Scan for the cell matching the given text and deliver its (x, y) coordinate at center. 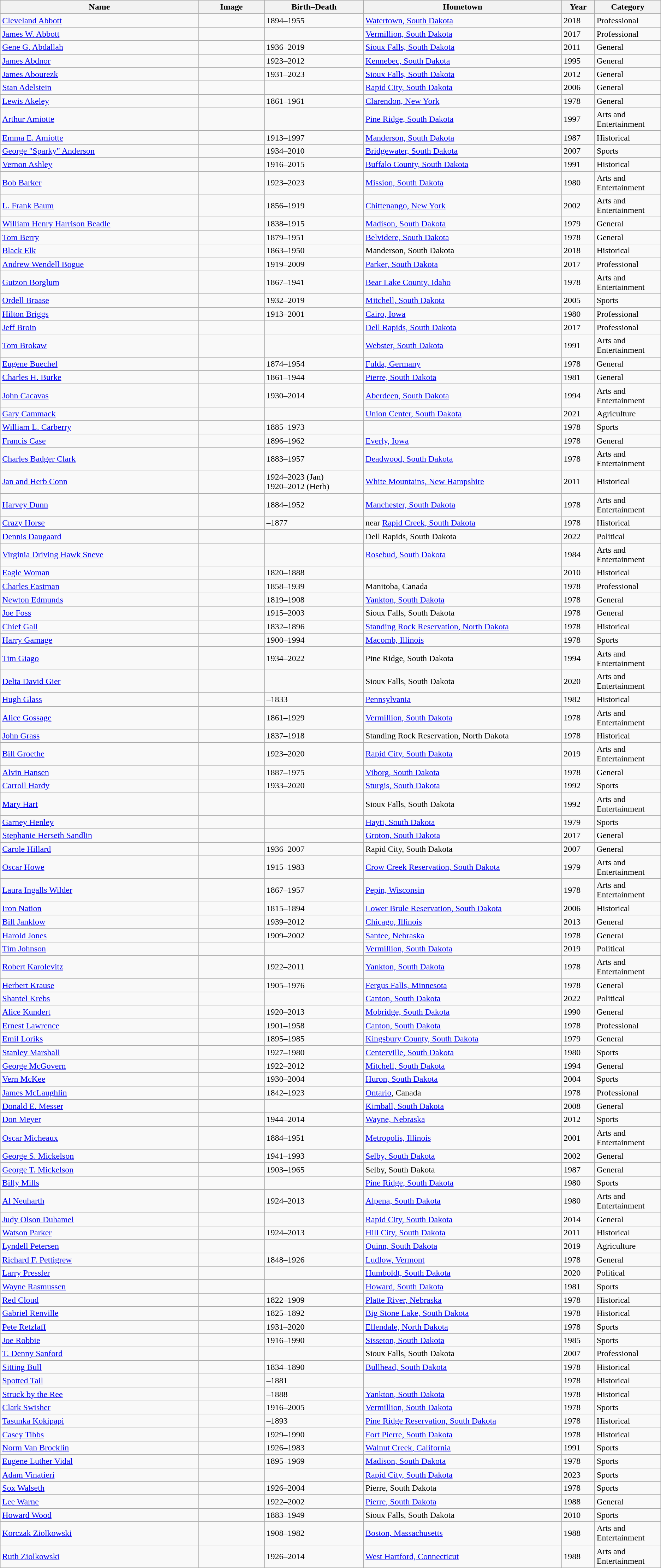
Charles Badger Clark (100, 459)
1837–1918 (314, 736)
1874–1954 (314, 364)
–1881 (314, 1380)
Sitting Bull (100, 1367)
Gutzon Borglum (100, 283)
1883–1949 (314, 1515)
Mary Hart (100, 804)
Kingsbury County, South Dakota (463, 1039)
Chicago, Illinois (463, 922)
Robert Karolevitz (100, 967)
James McLaughlin (100, 1093)
Pennsylvania (463, 699)
Stanley Marshall (100, 1052)
Lewis Akeley (100, 101)
1922–2012 (314, 1066)
Buffalo County, South Dakota (463, 164)
Groton, South Dakota (463, 836)
1879–1951 (314, 237)
1913–2001 (314, 314)
–1833 (314, 699)
Wayne Rasmussen (100, 1287)
Year (578, 7)
Jeff Broin (100, 327)
Manitoba, Canada (463, 586)
Emil Loriks (100, 1039)
Bob Barker (100, 182)
Santee, Nebraska (463, 935)
Walnut Creek, California (463, 1448)
2005 (578, 301)
Watertown, South Dakota (463, 20)
Parker, South Dakota (463, 264)
Belvidere, South Dakota (463, 237)
Bill Groethe (100, 754)
Quinn, South Dakota (463, 1246)
Bear Lake County, Idaho (463, 283)
Huron, South Dakota (463, 1079)
Deadwood, South Dakota (463, 459)
1922–2011 (314, 967)
John Grass (100, 736)
Tim Giago (100, 658)
Judy Olson Duhamel (100, 1219)
Richard F. Pettigrew (100, 1260)
1900–1994 (314, 640)
Tom Brokaw (100, 345)
1861–1929 (314, 718)
Don Meyer (100, 1119)
Boston, Massachusetts (463, 1533)
Rosebud, South Dakota (463, 554)
Chief Gall (100, 626)
Charles H. Burke (100, 377)
Carole Hillard (100, 849)
1834–1890 (314, 1367)
1923–2012 (314, 61)
1916–1990 (314, 1340)
1939–2012 (314, 922)
1985 (578, 1340)
William Henry Harrison Beadle (100, 224)
1858–1939 (314, 586)
Manchester, South Dakota (463, 505)
Korczak Ziolkowski (100, 1533)
Alice Kundert (100, 1012)
Bullhead, South Dakota (463, 1367)
Tim Johnson (100, 949)
1936–2007 (314, 849)
Ludlow, Vermont (463, 1260)
1931–2020 (314, 1327)
Alpena, South Dakota (463, 1201)
George McGovern (100, 1066)
1916–2015 (314, 164)
Gene G. Abdallah (100, 47)
Stan Adelstein (100, 88)
Francis Case (100, 440)
Virginia Driving Hawk Sneve (100, 554)
Cleveland Abbott (100, 20)
Joe Robbie (100, 1340)
Ruth Ziolkowski (100, 1556)
James W. Abbott (100, 34)
Larry Pressler (100, 1273)
Centerville, South Dakota (463, 1052)
Vernon Ashley (100, 164)
James Abourezk (100, 74)
Crow Creek Reservation, South Dakota (463, 867)
Webster, South Dakota (463, 345)
Humboldt, South Dakota (463, 1273)
Kennebec, South Dakota (463, 61)
Bill Janklow (100, 922)
Eugene Luther Vidal (100, 1461)
James Abdnor (100, 61)
Hugh Glass (100, 699)
Wayne, Nebraska (463, 1119)
1927–1980 (314, 1052)
Pete Retzlaff (100, 1327)
Mission, South Dakota (463, 182)
Dennis Daugaard (100, 536)
Joe Foss (100, 613)
Andrew Wendell Bogue (100, 264)
1825–1892 (314, 1313)
1883–1957 (314, 459)
1941–1993 (314, 1156)
1895–1969 (314, 1461)
Norm Van Brocklin (100, 1448)
Clarendon, New York (463, 101)
Howard Wood (100, 1515)
Tasunka Kokipapi (100, 1421)
Oscar Micheaux (100, 1138)
1920–2013 (314, 1012)
2004 (578, 1079)
Pine Ridge Reservation, South Dakota (463, 1421)
1867–1941 (314, 283)
Name (100, 7)
1838–1915 (314, 224)
1944–2014 (314, 1119)
Union Center, South Dakota (463, 414)
Vern McKee (100, 1079)
1984 (578, 554)
1915–2003 (314, 613)
1923–2023 (314, 182)
Harold Jones (100, 935)
1908–1982 (314, 1533)
Watson Parker (100, 1233)
1887–1975 (314, 772)
1901–1958 (314, 1026)
Sturgis, South Dakota (463, 786)
Metropolis, Illinois (463, 1138)
1819–1908 (314, 600)
Tom Berry (100, 237)
1896–1962 (314, 440)
Garney Henley (100, 822)
1863–1950 (314, 251)
Black Elk (100, 251)
–1893 (314, 1421)
2023 (578, 1475)
Howard, South Dakota (463, 1287)
1885–1973 (314, 427)
Ellendale, North Dakota (463, 1327)
Stephanie Herseth Sandlin (100, 836)
Carroll Hardy (100, 786)
1930–2014 (314, 396)
Oscar Howe (100, 867)
2013 (578, 922)
Chittenango, New York (463, 206)
Crazy Horse (100, 523)
Harvey Dunn (100, 505)
1884–1952 (314, 505)
Billy Mills (100, 1183)
1982 (578, 699)
Category (628, 7)
–1877 (314, 523)
Bridgewater, South Dakota (463, 151)
Hill City, South Dakota (463, 1233)
Alice Gossage (100, 718)
Viborg, South Dakota (463, 772)
1894–1955 (314, 20)
L. Frank Baum (100, 206)
Fort Pierre, South Dakota (463, 1434)
Spotted Tail (100, 1380)
1926–2004 (314, 1488)
Image (232, 7)
John Cacavas (100, 396)
William L. Carberry (100, 427)
1922–2002 (314, 1502)
Platte River, Nebraska (463, 1300)
1832–1896 (314, 626)
1915–1983 (314, 867)
1924–2023 (Jan)1920–2012 (Herb) (314, 482)
T. Denny Sanford (100, 1354)
Donald E. Messer (100, 1106)
Pepin, Wisconsin (463, 890)
Ernest Lawrence (100, 1026)
Adam Vinatieri (100, 1475)
Fergus Falls, Minnesota (463, 985)
Ontario, Canada (463, 1093)
2021 (578, 414)
1923–2020 (314, 754)
Sox Walseth (100, 1488)
Aberdeen, South Dakota (463, 396)
1936–2019 (314, 47)
1867–1957 (314, 890)
Red Cloud (100, 1300)
1934–2010 (314, 151)
1856–1919 (314, 206)
Lyndell Petersen (100, 1246)
George T. Mickelson (100, 1169)
1905–1976 (314, 985)
Emma E. Amiotte (100, 137)
1909–2002 (314, 935)
Charles Eastman (100, 586)
1913–1997 (314, 137)
1997 (578, 119)
Hometown (463, 7)
Birth–Death (314, 7)
Jan and Herb Conn (100, 482)
1919–2009 (314, 264)
1926–1983 (314, 1448)
1903–1965 (314, 1169)
1933–2020 (314, 786)
near Rapid Creek, South Dakota (463, 523)
Alvin Hansen (100, 772)
Fulda, Germany (463, 364)
1822–1909 (314, 1300)
1929–1990 (314, 1434)
Lee Warne (100, 1502)
Arthur Amiotte (100, 119)
Eugene Buechel (100, 364)
1990 (578, 1012)
1848–1926 (314, 1260)
Hilton Briggs (100, 314)
Ordell Braase (100, 301)
White Mountains, New Hampshire (463, 482)
1884–1951 (314, 1138)
Everly, Iowa (463, 440)
–1888 (314, 1394)
1934–2022 (314, 658)
Al Neuharth (100, 1201)
Kimball, South Dakota (463, 1106)
Clark Swisher (100, 1407)
Gabriel Renville (100, 1313)
1931–2023 (314, 74)
Shantel Krebs (100, 999)
Eagle Woman (100, 573)
1895–1985 (314, 1039)
Lower Brule Reservation, South Dakota (463, 908)
Mobridge, South Dakota (463, 1012)
Casey Tibbs (100, 1434)
1861–1961 (314, 101)
Laura Ingalls Wilder (100, 890)
1926–2014 (314, 1556)
1861–1944 (314, 377)
Hayti, South Dakota (463, 822)
West Hartford, Connecticut (463, 1556)
1995 (578, 61)
Newton Edmunds (100, 600)
Harry Gamage (100, 640)
1930–2004 (314, 1079)
George "Sparky" Anderson (100, 151)
Big Stone Lake, South Dakota (463, 1313)
1916–2005 (314, 1407)
Macomb, Illinois (463, 640)
Iron Nation (100, 908)
Delta David Gier (100, 681)
George S. Mickelson (100, 1156)
2001 (578, 1138)
Herbert Krause (100, 985)
Struck by the Ree (100, 1394)
2014 (578, 1219)
1842–1923 (314, 1093)
1815–1894 (314, 908)
Cairo, Iowa (463, 314)
Sisseton, South Dakota (463, 1340)
2008 (578, 1106)
1820–1888 (314, 573)
Gary Cammack (100, 414)
1932–2019 (314, 301)
